Return the [x, y] coordinate for the center point of the cell that contains the specified text.  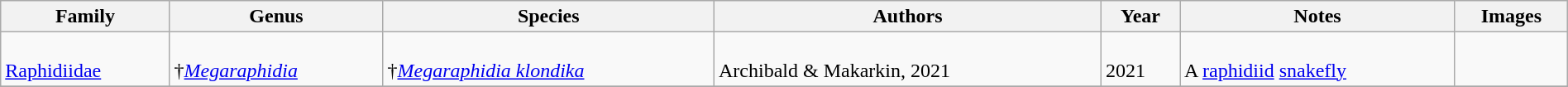
Archibald & Makarkin, 2021 [907, 60]
Raphidiidae [85, 60]
†Megaraphidia [276, 60]
Species [548, 17]
Images [1511, 17]
2021 [1141, 60]
†Megaraphidia klondika [548, 60]
Year [1141, 17]
Genus [276, 17]
Family [85, 17]
A raphidiid snakefly [1317, 60]
Authors [907, 17]
Notes [1317, 17]
